Extract the (x, y) coordinate from the center of the cell holding the provided text.  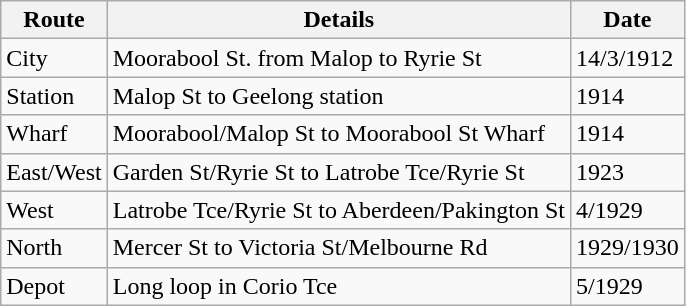
Latrobe Tce/Ryrie St to Aberdeen/Pakington St (338, 210)
Details (338, 20)
14/3/1912 (627, 58)
Malop St to Geelong station (338, 96)
Date (627, 20)
Long loop in Corio Tce (338, 286)
5/1929 (627, 286)
1923 (627, 172)
4/1929 (627, 210)
Moorabool/Malop St to Moorabool St Wharf (338, 134)
Garden St/Ryrie St to Latrobe Tce/Ryrie St (338, 172)
Station (54, 96)
City (54, 58)
Wharf (54, 134)
East/West (54, 172)
1929/1930 (627, 248)
North (54, 248)
Mercer St to Victoria St/Melbourne Rd (338, 248)
Moorabool St. from Malop to Ryrie St (338, 58)
Route (54, 20)
West (54, 210)
Depot (54, 286)
